Return (x, y) of the center of cell containing provided text 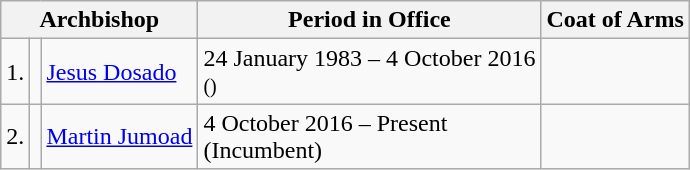
Jesus Dosado (120, 72)
24 January 1983 – 4 October 2016 () (370, 72)
1. (16, 72)
4 October 2016 – Present (Incumbent) (370, 136)
Martin Jumoad (120, 136)
Period in Office (370, 20)
Coat of Arms (615, 20)
Archbishop (100, 20)
2. (16, 136)
